Scan for the cell matching the given text and deliver its [x, y] coordinate at center. 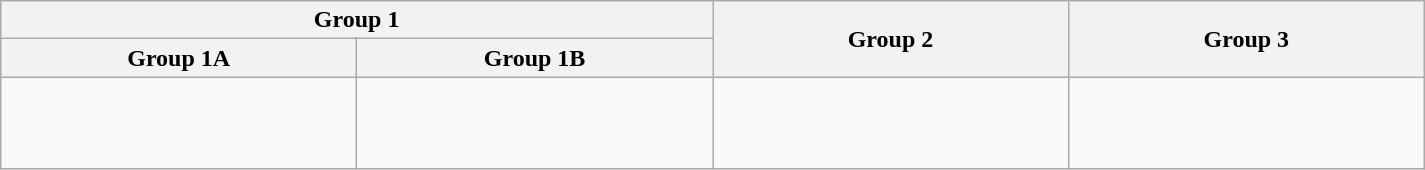
Group 3 [1246, 39]
Group 1B [535, 58]
Group 2 [890, 39]
Group 1A [179, 58]
Group 1 [357, 20]
